Pinpoint the cell where the given text exists, returning its [X, Y] midpoint coordinate. 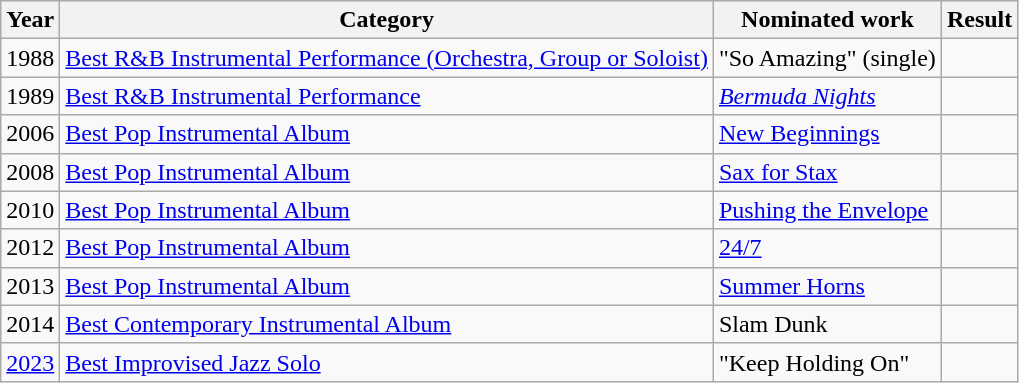
2006 [30, 134]
2013 [30, 286]
Nominated work [827, 20]
2008 [30, 172]
New Beginnings [827, 134]
Year [30, 20]
1988 [30, 58]
Best R&B Instrumental Performance [387, 96]
2023 [30, 362]
Result [979, 20]
2010 [30, 210]
Best Contemporary Instrumental Album [387, 324]
2012 [30, 248]
Sax for Stax [827, 172]
Pushing the Envelope [827, 210]
Best Improvised Jazz Solo [387, 362]
1989 [30, 96]
Summer Horns [827, 286]
Slam Dunk [827, 324]
2014 [30, 324]
"Keep Holding On" [827, 362]
"So Amazing" (single) [827, 58]
Category [387, 20]
Bermuda Nights [827, 96]
Best R&B Instrumental Performance (Orchestra, Group or Soloist) [387, 58]
24/7 [827, 248]
